Search for the cell housing the specified text and yield its [X, Y] center coordinate. 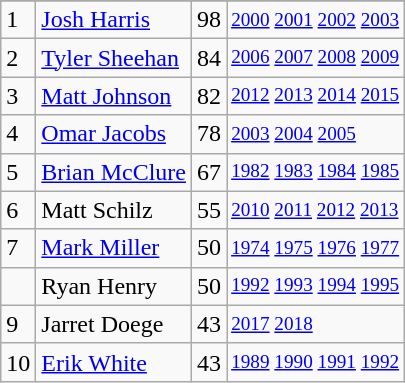
7 [18, 248]
2000 2001 2002 2003 [316, 20]
2006 2007 2008 2009 [316, 58]
2003 2004 2005 [316, 134]
Matt Schilz [114, 210]
6 [18, 210]
Ryan Henry [114, 286]
67 [210, 172]
98 [210, 20]
10 [18, 362]
Mark Miller [114, 248]
78 [210, 134]
2017 2018 [316, 324]
1992 1993 1994 1995 [316, 286]
2 [18, 58]
1 [18, 20]
Omar Jacobs [114, 134]
55 [210, 210]
Jarret Doege [114, 324]
3 [18, 96]
Erik White [114, 362]
4 [18, 134]
Brian McClure [114, 172]
1982 1983 1984 1985 [316, 172]
2010 2011 2012 2013 [316, 210]
Matt Johnson [114, 96]
2012 2013 2014 2015 [316, 96]
9 [18, 324]
84 [210, 58]
Josh Harris [114, 20]
1989 1990 1991 1992 [316, 362]
5 [18, 172]
1974 1975 1976 1977 [316, 248]
Tyler Sheehan [114, 58]
82 [210, 96]
